Pinpoint the cell where the given text exists, returning its (x, y) midpoint coordinate. 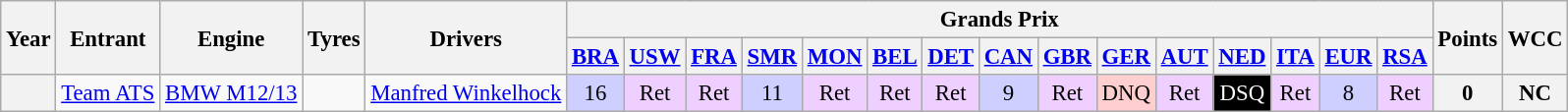
11 (772, 93)
9 (1008, 93)
RSA (1405, 57)
USW (654, 57)
GBR (1067, 57)
NC (1535, 93)
Engine (232, 37)
Drivers (466, 37)
SMR (772, 57)
DNQ (1126, 93)
Year (28, 37)
16 (595, 93)
GER (1126, 57)
EUR (1348, 57)
BEL (895, 57)
Manfred Winkelhock (466, 93)
ITA (1295, 57)
Entrant (108, 37)
8 (1348, 93)
AUT (1185, 57)
MON (834, 57)
NED (1242, 57)
CAN (1008, 57)
WCC (1535, 37)
Team ATS (108, 93)
0 (1468, 93)
Grands Prix (1000, 20)
FRA (713, 57)
BMW M12/13 (232, 93)
DET (951, 57)
DSQ (1242, 93)
BRA (595, 57)
Tyres (334, 37)
Points (1468, 37)
